Determine the (X, Y) coordinate at the center of the cell enclosing the given text.  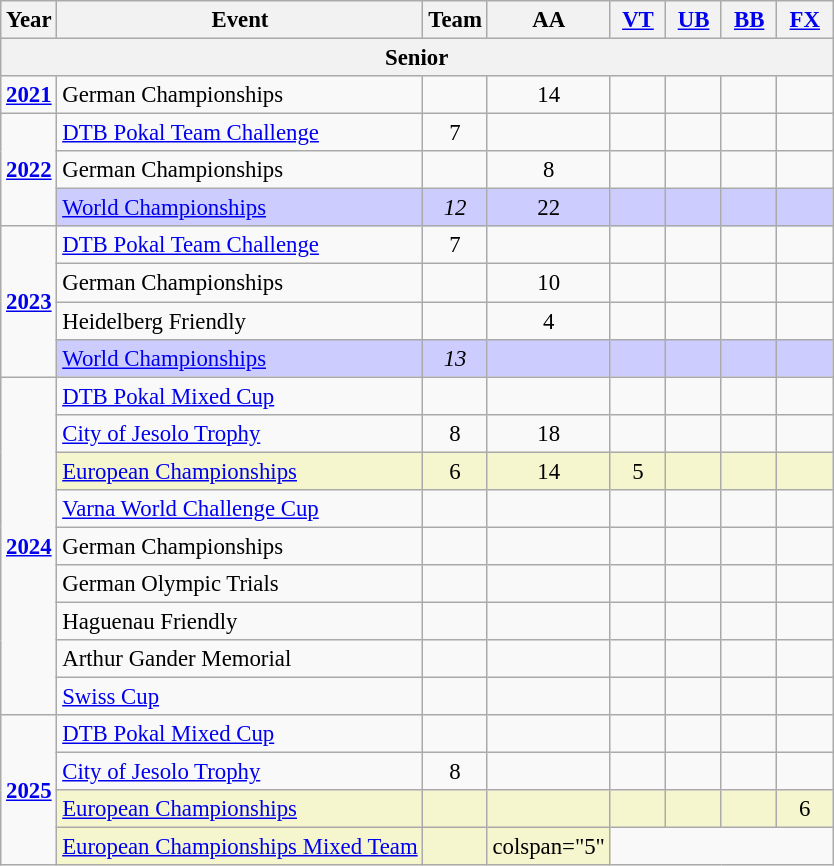
Varna World Challenge Cup (240, 509)
Event (240, 20)
2021 (29, 95)
colspan="5" (548, 847)
Year (29, 20)
18 (548, 433)
Swiss Cup (240, 697)
Heidelberg Friendly (240, 321)
12 (455, 208)
22 (548, 208)
Team (455, 20)
4 (548, 321)
5 (638, 471)
German Olympic Trials (240, 584)
Arthur Gander Memorial (240, 659)
2024 (29, 546)
2023 (29, 301)
13 (455, 358)
VT (638, 20)
10 (548, 283)
FX (805, 20)
Senior (417, 58)
Haguenau Friendly (240, 621)
2025 (29, 790)
BB (749, 20)
European Championships Mixed Team (240, 847)
2022 (29, 170)
UB (694, 20)
AA (548, 20)
